Capture the cell that displays the provided text and extract its [X, Y] central coordinate. 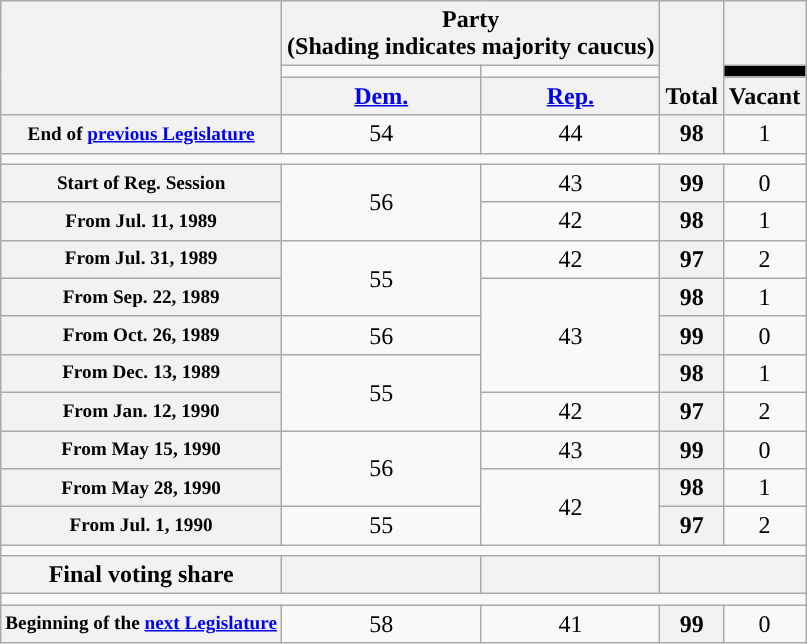
From Jan. 12, 1990 [142, 411]
Start of Reg. Session [142, 183]
Dem. [382, 96]
Rep. [570, 96]
41 [570, 624]
Vacant [764, 96]
From Sep. 22, 1989 [142, 297]
Final voting share [142, 575]
From May 15, 1990 [142, 449]
54 [382, 134]
From Jul. 31, 1989 [142, 259]
58 [382, 624]
44 [570, 134]
From Dec. 13, 1989 [142, 373]
From Oct. 26, 1989 [142, 335]
From Jul. 11, 1989 [142, 221]
Total [692, 58]
End of previous Legislature [142, 134]
Party (Shading indicates majority caucus) [471, 34]
Beginning of the next Legislature [142, 624]
From May 28, 1990 [142, 488]
From Jul. 1, 1990 [142, 526]
